Scan for the cell matching the given text and deliver its [x, y] coordinate at center. 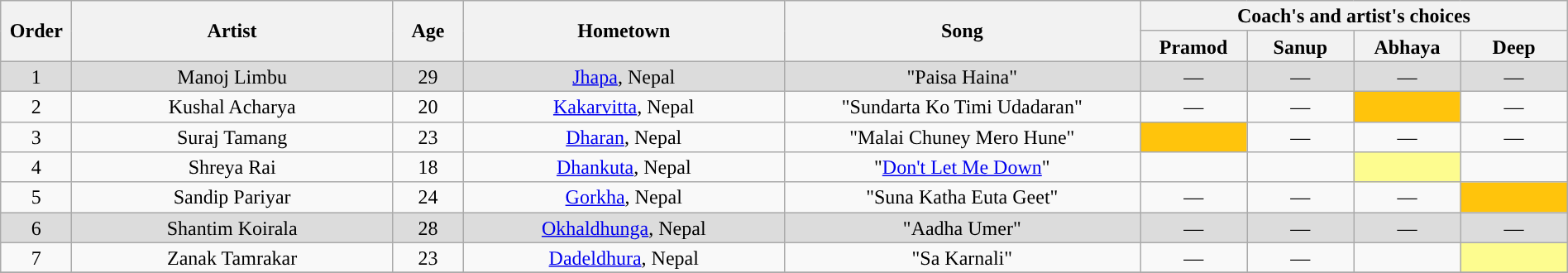
Song [963, 31]
Abhaya [1408, 46]
24 [428, 197]
Pramod [1194, 46]
"Paisa Haina" [963, 76]
Suraj Tamang [232, 137]
7 [36, 258]
Deep [1513, 46]
28 [428, 228]
5 [36, 197]
Dhankuta, Nepal [624, 167]
4 [36, 167]
Artist [232, 31]
"Sa Karnali" [963, 258]
Dadeldhura, Nepal [624, 258]
"Suna Katha Euta Geet" [963, 197]
Jhapa, Nepal [624, 76]
20 [428, 106]
Hometown [624, 31]
Kakarvitta, Nepal [624, 106]
Manoj Limbu [232, 76]
Sandip Pariyar [232, 197]
Shreya Rai [232, 167]
Okhaldhunga, Nepal [624, 228]
Coach's and artist's choices [1355, 17]
Order [36, 31]
"Malai Chuney Mero Hune" [963, 137]
"Sundarta Ko Timi Udadaran" [963, 106]
"Aadha Umer" [963, 228]
1 [36, 76]
Age [428, 31]
Zanak Tamrakar [232, 258]
Dharan, Nepal [624, 137]
29 [428, 76]
2 [36, 106]
18 [428, 167]
6 [36, 228]
Shantim Koirala [232, 228]
3 [36, 137]
Gorkha, Nepal [624, 197]
Sanup [1300, 46]
"Don't Let Me Down" [963, 167]
Kushal Acharya [232, 106]
